Locate the cell with the specified text and output its [x, y] center coordinate. 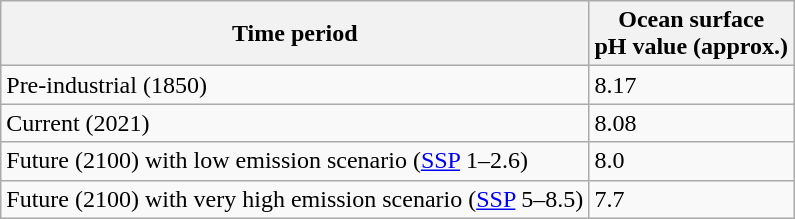
Time period [295, 34]
Future (2100) with very high emission scenario (SSP 5–8.5) [295, 199]
7.7 [692, 199]
Future (2100) with low emission scenario (SSP 1–2.6) [295, 161]
Pre-industrial (1850) [295, 85]
8.0 [692, 161]
8.08 [692, 123]
Current (2021) [295, 123]
Ocean surfacepH value (approx.) [692, 34]
8.17 [692, 85]
